Scan for the cell matching the given text and deliver its (X, Y) coordinate at center. 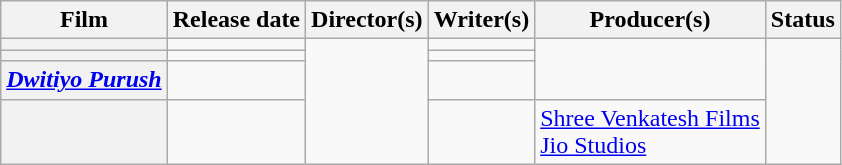
Dwitiyo Purush (84, 80)
Director(s) (368, 20)
Status (802, 20)
Writer(s) (482, 20)
Shree Venkatesh FilmsJio Studios (650, 132)
Film (84, 20)
Producer(s) (650, 20)
Release date (236, 20)
